Identify which cell holds the provided text, then report its [x, y] central coordinate. 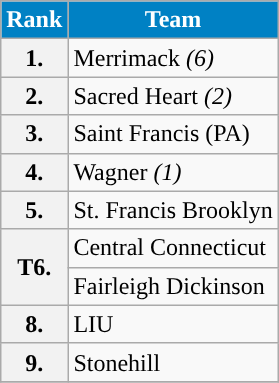
Wagner (1) [173, 172]
Fairleigh Dickinson [173, 286]
Saint Francis (PA) [173, 134]
LIU [173, 324]
St. Francis Brooklyn [173, 210]
Rank [34, 20]
Merrimack (6) [173, 58]
1. [34, 58]
3. [34, 134]
Stonehill [173, 362]
4. [34, 172]
Sacred Heart (2) [173, 96]
Central Connecticut [173, 248]
T6. [34, 267]
2. [34, 96]
5. [34, 210]
Team [173, 20]
8. [34, 324]
9. [34, 362]
